Extract the [x, y] coordinate from the center of the cell holding the provided text.  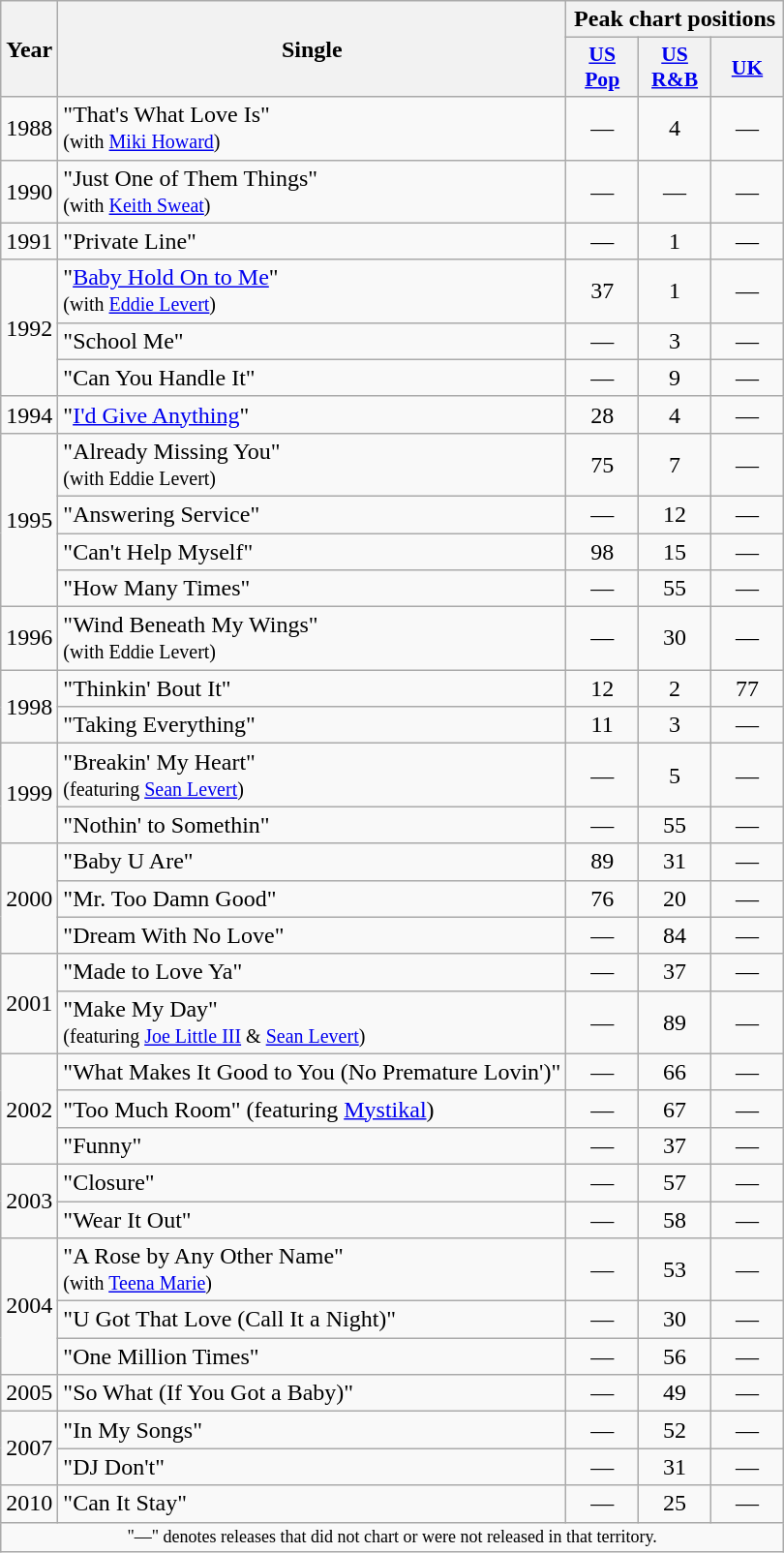
"Too Much Room" (featuring Mystikal) [312, 1109]
"Can It Stay" [312, 1504]
"So What (If You Got a Baby)" [312, 1393]
"What Makes It Good to You (No Premature Lovin')" [312, 1072]
2007 [29, 1448]
"DJ Don't" [312, 1467]
"How Many Times" [312, 589]
5 [676, 775]
7 [676, 465]
1996 [29, 639]
"Made to Love Ya" [312, 972]
9 [676, 378]
28 [602, 414]
"Funny" [312, 1145]
"Wear It Out" [312, 1219]
2001 [29, 1003]
1998 [29, 707]
1990 [29, 192]
"Thinkin' Bout It" [312, 688]
"Can't Help Myself" [312, 551]
"I'd Give Anything" [312, 414]
"Nothin' to Somethin" [312, 825]
"Dream With No Love" [312, 935]
2003 [29, 1201]
15 [676, 551]
UK [747, 68]
"Answering Service" [312, 514]
"Can You Handle It" [312, 378]
84 [676, 935]
"Just One of Them Things" (with Keith Sweat) [312, 192]
53 [676, 1270]
1992 [29, 327]
76 [602, 898]
2010 [29, 1504]
"One Million Times" [312, 1356]
58 [676, 1219]
2002 [29, 1109]
49 [676, 1393]
"Already Missing You" (with Eddie Levert) [312, 465]
"U Got That Love (Call It a Night)" [312, 1320]
"Private Line" [312, 241]
1995 [29, 519]
1991 [29, 241]
"Breakin' My Heart" (featuring Sean Levert) [312, 775]
2000 [29, 898]
Peak chart positions [676, 19]
"In My Songs" [312, 1430]
1994 [29, 414]
1999 [29, 794]
11 [602, 725]
"Wind Beneath My Wings" (with Eddie Levert) [312, 639]
2 [676, 688]
75 [602, 465]
Year [29, 48]
66 [676, 1072]
"Taking Everything" [312, 725]
25 [676, 1504]
"School Me" [312, 341]
Single [312, 48]
2005 [29, 1393]
52 [676, 1430]
"—" denotes releases that did not chart or were not released in that territory. [393, 1538]
"That's What Love Is" (with Miki Howard) [312, 128]
57 [676, 1182]
"Baby U Are" [312, 862]
20 [676, 898]
98 [602, 551]
56 [676, 1356]
"Make My Day" (featuring Joe Little III & Sean Levert) [312, 1022]
"Baby Hold On to Me" (with Eddie Levert) [312, 290]
67 [676, 1109]
2004 [29, 1307]
77 [747, 688]
"Closure" [312, 1182]
1988 [29, 128]
"A Rose by Any Other Name" (with Teena Marie) [312, 1270]
"Mr. Too Damn Good" [312, 898]
US R&B [676, 68]
US Pop [602, 68]
